Return (x, y) of the center of cell containing provided text 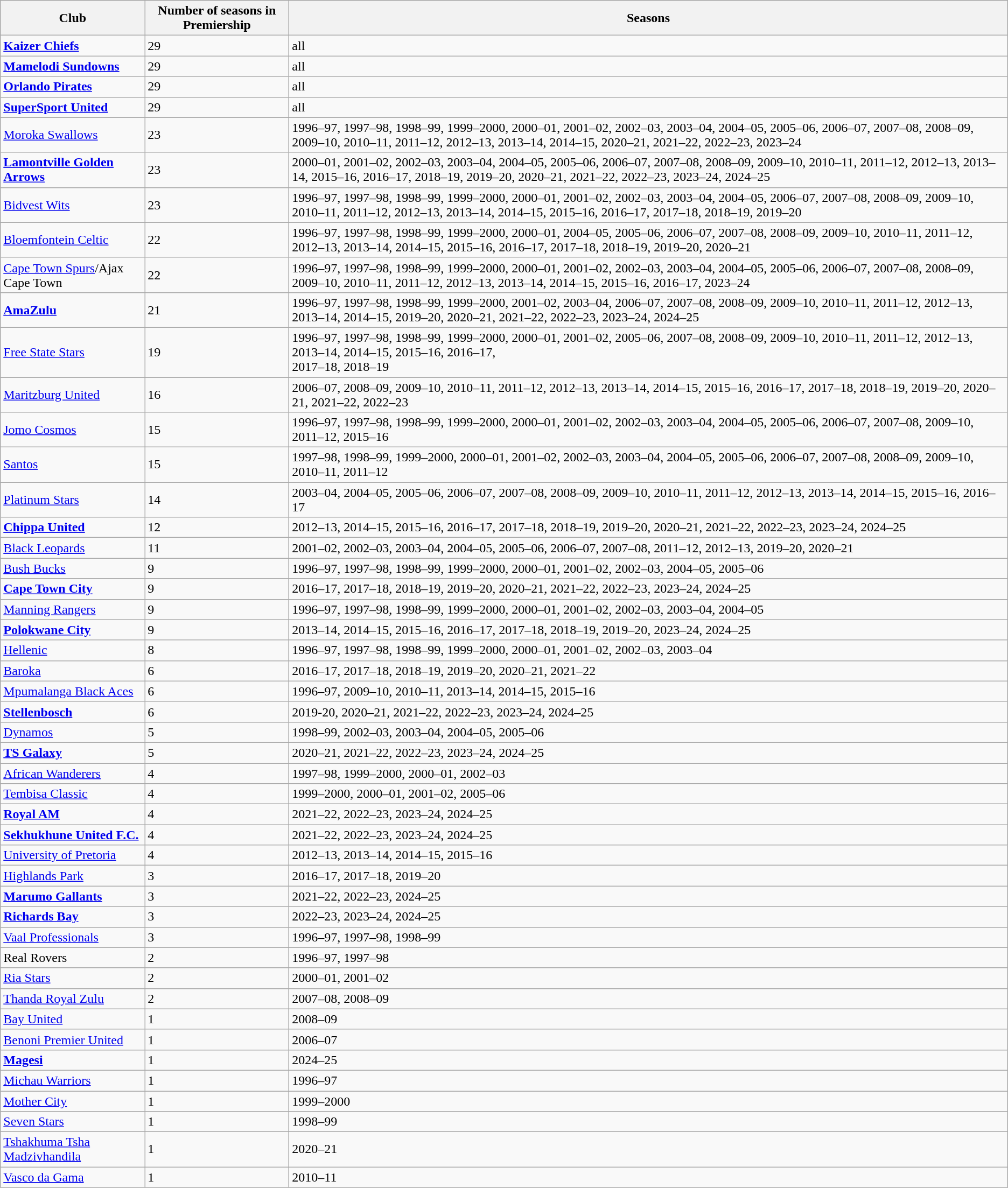
2000–01, 2001–02 (648, 978)
Real Rovers (73, 958)
Number of seasons in Premiership (217, 18)
2016–17, 2017–18, 2019–20 (648, 876)
1999–2000, 2000–01, 2001–02, 2005–06 (648, 794)
1999–2000 (648, 1101)
Vaal Professionals (73, 937)
2007–08, 2008–09 (648, 999)
2016–17, 2017–18, 2018–19, 2019–20, 2020–21, 2021–22 (648, 671)
1996–97, 2009–10, 2010–11, 2013–14, 2014–15, 2015–16 (648, 691)
2021–22, 2022–23, 2024–25 (648, 896)
Thanda Royal Zulu (73, 999)
University of Pretoria (73, 855)
21 (217, 310)
Kaizer Chiefs (73, 46)
Hellenic (73, 650)
1996–97 (648, 1080)
Bidvest Wits (73, 205)
African Wanderers (73, 774)
Maritzburg United (73, 394)
Lamontville Golden Arrows (73, 170)
1996–97, 1997–98, 1998–99, 1999–2000, 2000–01, 2001–02, 2002–03, 2003–04, 2004–05, 2005–06, 2006–07, 2007–08, 2009–10, 2011–12, 2015–16 (648, 430)
Bush Bucks (73, 568)
1996–97, 1997–98, 1998–99 (648, 937)
Michau Warriors (73, 1080)
14 (217, 500)
2020–21 (648, 1150)
1998–99 (648, 1122)
2010–11 (648, 1177)
2006–07 (648, 1039)
Bay United (73, 1019)
19 (217, 352)
2022–23, 2023–24, 2024–25 (648, 917)
12 (217, 528)
16 (217, 394)
Jomo Cosmos (73, 430)
1996–97, 1997–98, 1998–99, 1999–2000, 2000–01, 2001–02, 2002–03, 2003–04, 2004–05 (648, 609)
2013–14, 2014–15, 2015–16, 2016–17, 2017–18, 2018–19, 2019–20, 2023–24, 2024–25 (648, 630)
Manning Rangers (73, 609)
Bloemfontein Celtic (73, 240)
2020–21, 2021–22, 2022–23, 2023–24, 2024–25 (648, 753)
8 (217, 650)
Club (73, 18)
1998–99, 2002–03, 2003–04, 2004–05, 2005–06 (648, 732)
2012–13, 2014–15, 2015–16, 2016–17, 2017–18, 2018–19, 2019–20, 2020–21, 2021–22, 2022–23, 2023–24, 2024–25 (648, 528)
Black Leopards (73, 548)
Seven Stars (73, 1122)
Magesi (73, 1060)
Tshakhuma Tsha Madzivhandila (73, 1150)
2006–07, 2008–09, 2009–10, 2010–11, 2011–12, 2012–13, 2013–14, 2014–15, 2015–16, 2016–17, 2017–18, 2018–19, 2019–20, 2020–21, 2021–22, 2022–23 (648, 394)
2012–13, 2013–14, 2014–15, 2015–16 (648, 855)
2024–25 (648, 1060)
AmaZulu (73, 310)
1997–98, 1998–99, 1999–2000, 2000–01, 2001–02, 2002–03, 2003–04, 2004–05, 2005–06, 2006–07, 2007–08, 2008–09, 2009–10, 2010–11, 2011–12 (648, 465)
Mother City (73, 1101)
1996–97, 1997–98, 1998–99, 1999–2000, 2000–01, 2001–02, 2002–03, 2004–05, 2005–06 (648, 568)
Sekhukhune United F.C. (73, 835)
Dynamos (73, 732)
Richards Bay (73, 917)
TS Galaxy (73, 753)
Platinum Stars (73, 500)
Marumo Gallants (73, 896)
2008–09 (648, 1019)
2003–04, 2004–05, 2005–06, 2006–07, 2007–08, 2008–09, 2009–10, 2010–11, 2011–12, 2012–13, 2013–14, 2014–15, 2015–16, 2016–17 (648, 500)
Benoni Premier United (73, 1039)
Mamelodi Sundowns (73, 66)
Cape Town City (73, 589)
1996–97, 1997–98 (648, 958)
Tembisa Classic (73, 794)
2019-20, 2020–21, 2021–22, 2022–23, 2023–24, 2024–25 (648, 712)
Seasons (648, 18)
Free State Stars (73, 352)
Chippa United (73, 528)
1996–97, 1997–98, 1998–99, 1999–2000, 2000–01, 2001–02, 2002–03, 2003–04 (648, 650)
Santos (73, 465)
Polokwane City (73, 630)
Moroka Swallows (73, 135)
Baroka (73, 671)
2001–02, 2002–03, 2003–04, 2004–05, 2005–06, 2006–07, 2007–08, 2011–12, 2012–13, 2019–20, 2020–21 (648, 548)
Highlands Park (73, 876)
1997–98, 1999–2000, 2000–01, 2002–03 (648, 774)
11 (217, 548)
Mpumalanga Black Aces (73, 691)
SuperSport United (73, 107)
Royal AM (73, 814)
Stellenbosch (73, 712)
2016–17, 2017–18, 2018–19, 2019–20, 2020–21, 2021–22, 2022–23, 2023–24, 2024–25 (648, 589)
Orlando Pirates (73, 87)
Vasco da Gama (73, 1177)
Ria Stars (73, 978)
Cape Town Spurs/Ajax Cape Town (73, 275)
